Return the [x, y] coordinate for the center point of the cell that contains the specified text.  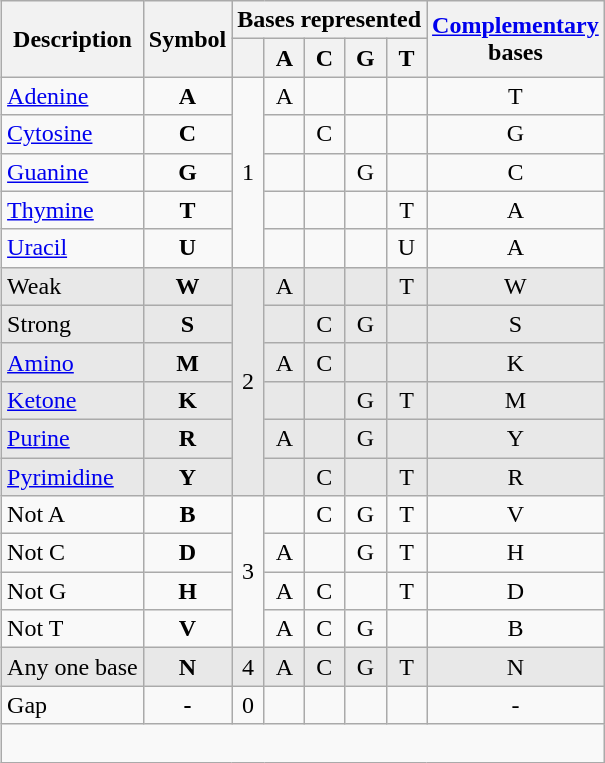
4 [248, 667]
Strong [73, 324]
Amino [73, 362]
Not T [73, 629]
Ketone [73, 400]
Not A [73, 515]
1 [248, 172]
Purine [73, 438]
Complementary bases [516, 39]
Adenine [73, 96]
Pyrimidine [73, 477]
Thymine [73, 210]
2 [248, 381]
Not G [73, 591]
Any one base [73, 667]
Guanine [73, 172]
Symbol [187, 39]
Uracil [73, 248]
Not C [73, 553]
Weak [73, 286]
Cytosine [73, 134]
3 [248, 572]
Bases represented [330, 20]
Gap [73, 705]
0 [248, 705]
Description [73, 39]
